From the cell containing the given text, extract its center point as (x, y) coordinate. 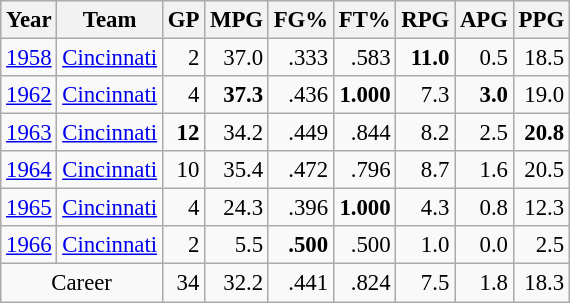
0.5 (484, 58)
35.4 (237, 170)
.583 (364, 58)
1966 (29, 245)
.396 (300, 208)
1958 (29, 58)
Team (110, 20)
8.7 (426, 170)
24.3 (237, 208)
PPG (541, 20)
18.3 (541, 283)
Year (29, 20)
MPG (237, 20)
FG% (300, 20)
37.0 (237, 58)
10 (183, 170)
3.0 (484, 95)
34.2 (237, 133)
.844 (364, 133)
Career (82, 283)
18.5 (541, 58)
.449 (300, 133)
1.6 (484, 170)
0.8 (484, 208)
7.3 (426, 95)
.333 (300, 58)
20.5 (541, 170)
11.0 (426, 58)
.436 (300, 95)
1.8 (484, 283)
1965 (29, 208)
1963 (29, 133)
7.5 (426, 283)
.824 (364, 283)
8.2 (426, 133)
FT% (364, 20)
GP (183, 20)
34 (183, 283)
.472 (300, 170)
12 (183, 133)
1.0 (426, 245)
32.2 (237, 283)
1962 (29, 95)
37.3 (237, 95)
4.3 (426, 208)
19.0 (541, 95)
12.3 (541, 208)
1964 (29, 170)
APG (484, 20)
.796 (364, 170)
RPG (426, 20)
5.5 (237, 245)
.441 (300, 283)
20.8 (541, 133)
0.0 (484, 245)
